Detect which cell encompasses the target text, then output its [x, y] center coordinate. 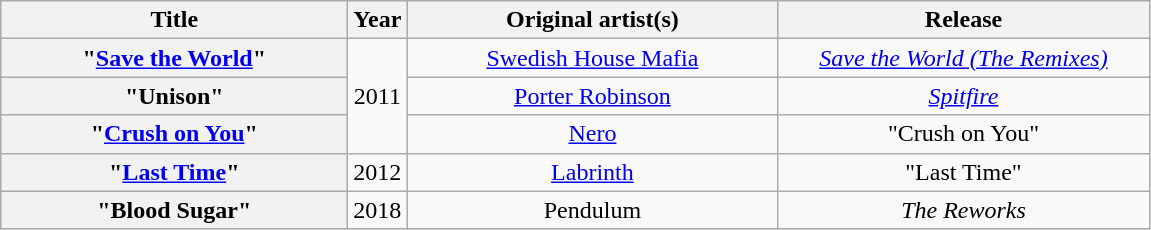
Pendulum [592, 210]
Original artist(s) [592, 20]
Swedish House Mafia [592, 58]
Labrinth [592, 172]
Release [964, 20]
Nero [592, 134]
Spitfire [964, 96]
2018 [378, 210]
"Blood Sugar" [174, 210]
Save the World (The Remixes) [964, 58]
"Save the World" [174, 58]
"Unison" [174, 96]
Porter Robinson [592, 96]
The Reworks [964, 210]
2012 [378, 172]
Year [378, 20]
Title [174, 20]
2011 [378, 96]
